Scan for the cell matching the given text and deliver its (x, y) coordinate at center. 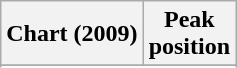
Chart (2009) (72, 34)
Peakposition (189, 34)
